Detect which cell encompasses the target text, then output its (X, Y) center coordinate. 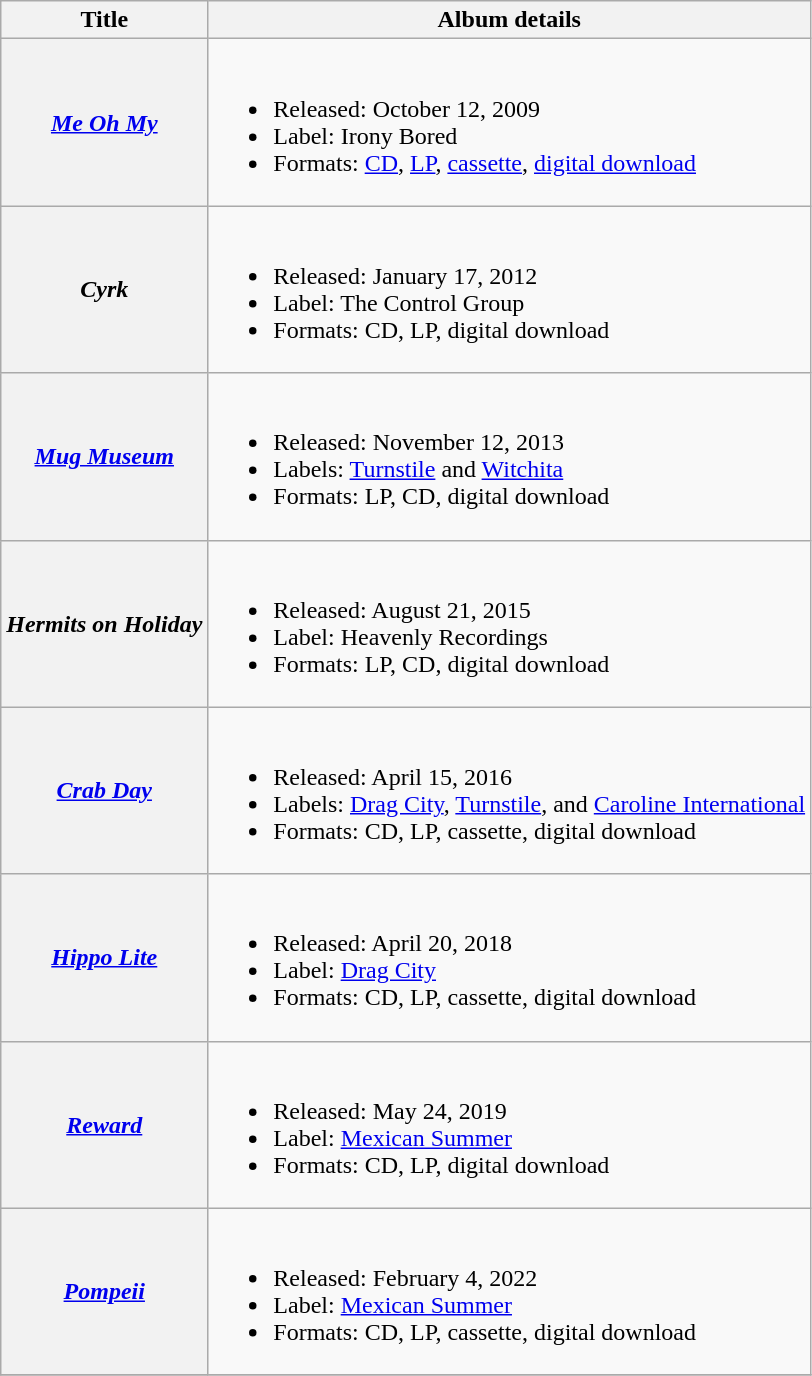
Released: January 17, 2012Label: The Control GroupFormats: CD, LP, digital download (510, 290)
Released: April 15, 2016Labels: Drag City, Turnstile, and Caroline InternationalFormats: CD, LP, cassette, digital download (510, 790)
Mug Museum (104, 456)
Hermits on Holiday (104, 624)
Hippo Lite (104, 958)
Released: May 24, 2019Label: Mexican SummerFormats: CD, LP, digital download (510, 1124)
Cyrk (104, 290)
Pompeii (104, 1292)
Title (104, 20)
Me Oh My (104, 122)
Crab Day (104, 790)
Released: April 20, 2018Label: Drag CityFormats: CD, LP, cassette, digital download (510, 958)
Released: February 4, 2022Label: Mexican SummerFormats: CD, LP, cassette, digital download (510, 1292)
Released: October 12, 2009Label: Irony BoredFormats: CD, LP, cassette, digital download (510, 122)
Reward (104, 1124)
Released: November 12, 2013Labels: Turnstile and WitchitaFormats: LP, CD, digital download (510, 456)
Album details (510, 20)
Released: August 21, 2015Label: Heavenly RecordingsFormats: LP, CD, digital download (510, 624)
